Detect which cell encompasses the target text, then output its (x, y) center coordinate. 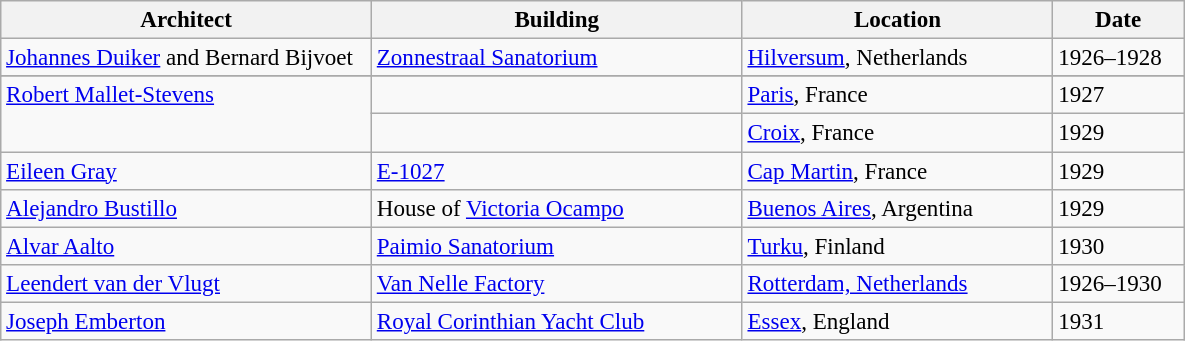
Paris, France (898, 95)
Buenos Aires, Argentina (898, 209)
Essex, England (898, 322)
Date (1118, 20)
Zonnestraal Sanatorium (556, 58)
E-1027 (556, 171)
Location (898, 20)
Alvar Aalto (186, 246)
Robert Mallet-Stevens (186, 114)
Alejandro Bustillo (186, 209)
Cap Martin, France (898, 171)
1927 (1118, 95)
House of Victoria Ocampo (556, 209)
1931 (1118, 322)
Paimio Sanatorium (556, 246)
Croix, France (898, 133)
Johannes Duiker and Bernard Bijvoet (186, 58)
Eileen Gray (186, 171)
1926–1930 (1118, 284)
Turku, Finland (898, 246)
Architect (186, 20)
Joseph Emberton (186, 322)
Hilversum, Netherlands (898, 58)
Rotterdam, Netherlands (898, 284)
1930 (1118, 246)
Van Nelle Factory (556, 284)
1926–1928 (1118, 58)
Building (556, 20)
Leendert van der Vlugt (186, 284)
Royal Corinthian Yacht Club (556, 322)
